Return the (x, y) coordinate for the center point of the cell that contains the specified text.  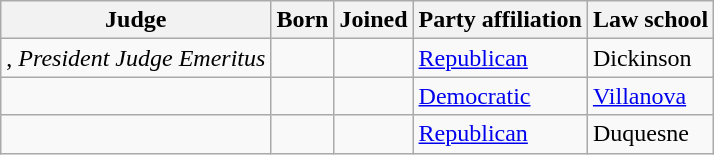
, President Judge Emeritus (136, 58)
Born (302, 20)
Party affiliation (500, 20)
Dickinson (650, 58)
Joined (374, 20)
Villanova (650, 96)
Judge (136, 20)
Democratic (500, 96)
Duquesne (650, 134)
Law school (650, 20)
